Return the [x, y] coordinate for the center point of the cell that contains the specified text.  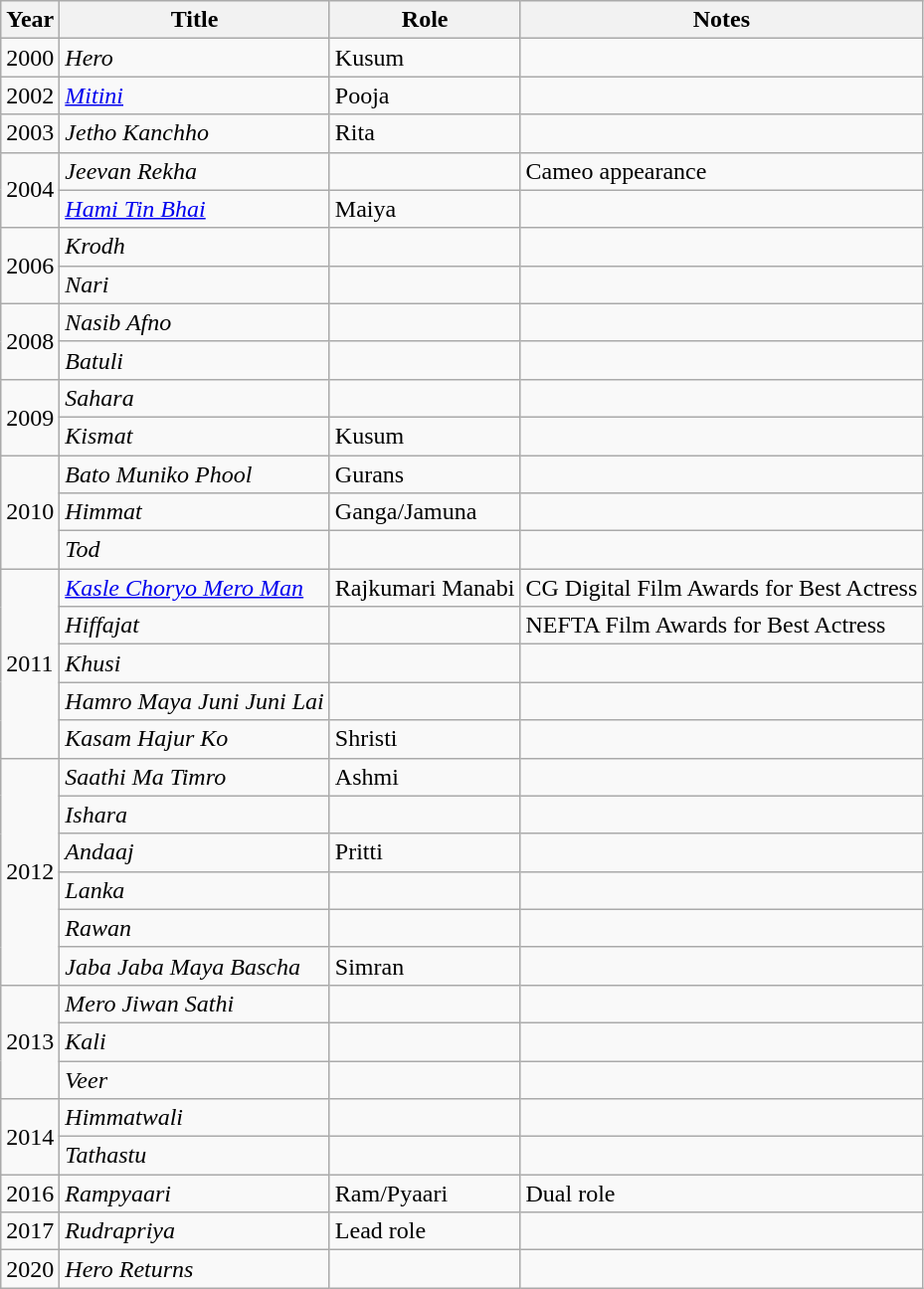
Hami Tin Bhai [195, 209]
2013 [30, 1041]
2004 [30, 190]
2014 [30, 1137]
Hero [195, 58]
Rudrapriya [195, 1231]
Krodh [195, 247]
Tod [195, 550]
Rawan [195, 928]
Dual role [722, 1194]
Maiya [425, 209]
2020 [30, 1269]
Veer [195, 1079]
2002 [30, 95]
CG Digital Film Awards for Best Actress [722, 588]
Jaba Jaba Maya Bascha [195, 966]
Shristi [425, 739]
Role [425, 20]
Kismat [195, 436]
Kali [195, 1041]
2006 [30, 266]
2008 [30, 341]
2016 [30, 1194]
Andaaj [195, 852]
Himmat [195, 512]
Sahara [195, 398]
Lead role [425, 1231]
2011 [30, 663]
Tathastu [195, 1156]
Hamro Maya Juni Juni Lai [195, 701]
Rajkumari Manabi [425, 588]
2017 [30, 1231]
Jetho Kanchho [195, 133]
Kasam Hajur Ko [195, 739]
Nasib Afno [195, 322]
Lanka [195, 890]
2000 [30, 58]
Rampyaari [195, 1194]
Simran [425, 966]
Bato Muniko Phool [195, 474]
Ishara [195, 815]
2003 [30, 133]
Ashmi [425, 777]
Title [195, 20]
Gurans [425, 474]
Saathi Ma Timro [195, 777]
Pooja [425, 95]
2010 [30, 512]
Year [30, 20]
Pritti [425, 852]
Hiffajat [195, 626]
Jeevan Rekha [195, 171]
NEFTA Film Awards for Best Actress [722, 626]
Nari [195, 284]
Mero Jiwan Sathi [195, 1004]
Mitini [195, 95]
Notes [722, 20]
Ganga/Jamuna [425, 512]
Khusi [195, 663]
Cameo appearance [722, 171]
Himmatwali [195, 1118]
2012 [30, 871]
Batuli [195, 360]
Ram/Pyaari [425, 1194]
Kasle Choryo Mero Man [195, 588]
Rita [425, 133]
Hero Returns [195, 1269]
2009 [30, 417]
